Search for the cell housing the specified text and yield its (x, y) center coordinate. 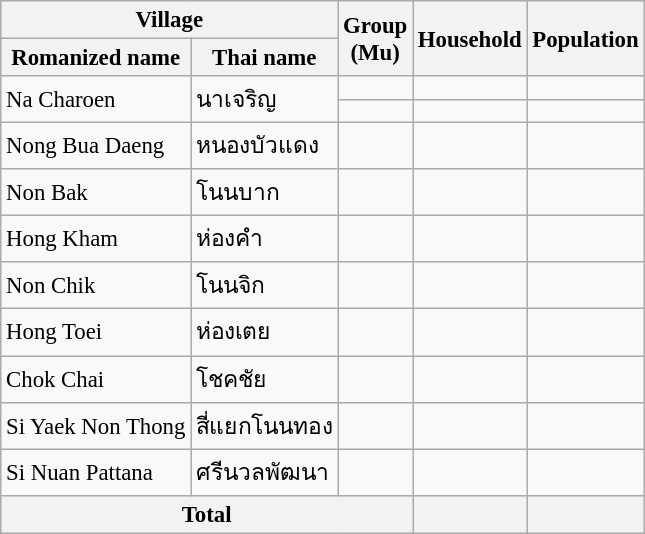
Hong Kham (96, 240)
Non Bak (96, 192)
Romanized name (96, 58)
ห่องเตย (264, 332)
หนองบัวแดง (264, 146)
Na Charoen (96, 100)
ห่องคำ (264, 240)
นาเจริญ (264, 100)
Group(Mu) (376, 38)
Chok Chai (96, 380)
ศรีนวลพัฒนา (264, 472)
Non Chik (96, 286)
Thai name (264, 58)
Village (170, 20)
Total (207, 514)
Si Yaek Non Thong (96, 426)
Population (586, 38)
โชคชัย (264, 380)
Hong Toei (96, 332)
สี่แยกโนนทอง (264, 426)
โนนบาก (264, 192)
Si Nuan Pattana (96, 472)
Household (470, 38)
Nong Bua Daeng (96, 146)
โนนจิก (264, 286)
